Extract the [X, Y] coordinate from the center of the cell holding the provided text.  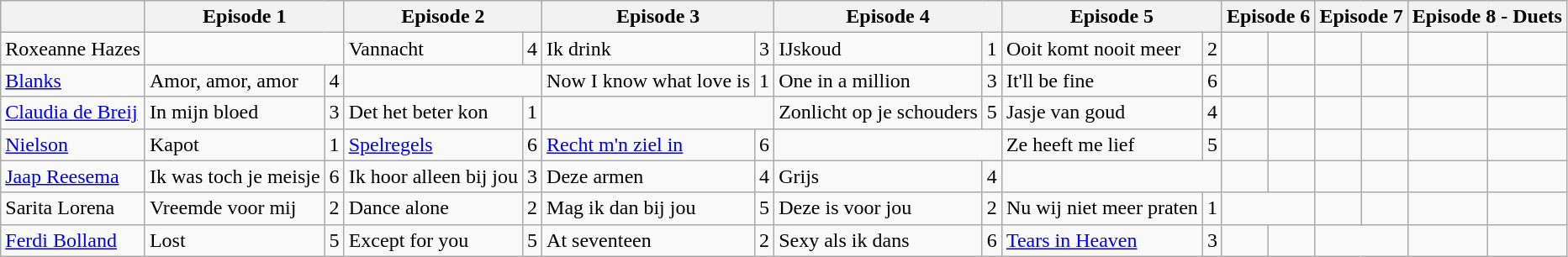
Spelregels [433, 144]
Except for you [433, 240]
Jasje van goud [1101, 113]
Episode 1 [244, 17]
Claudia de Breij [73, 113]
It'll be fine [1101, 81]
Blanks [73, 81]
Dance alone [433, 208]
Recht m'n ziel in [649, 144]
Episode 3 [658, 17]
Mag ik dan bij jou [649, 208]
Now I know what love is [649, 81]
Vreemde voor mij [235, 208]
Det het beter kon [433, 113]
In mijn bloed [235, 113]
Ik was toch je meisje [235, 176]
Ik hoor alleen bij jou [433, 176]
Lost [235, 240]
Nielson [73, 144]
Deze is voor jou [879, 208]
At seventeen [649, 240]
Ik drink [649, 49]
Ooit komt nooit meer [1101, 49]
Jaap Reesema [73, 176]
Amor, amor, amor [235, 81]
Sarita Lorena [73, 208]
Sexy als ik dans [879, 240]
One in a million [879, 81]
Ferdi Bolland [73, 240]
Nu wij niet meer praten [1101, 208]
Vannacht [433, 49]
Episode 2 [442, 17]
IJskoud [879, 49]
Episode 8 - Duets [1486, 17]
Ze heeft me lief [1101, 144]
Episode 5 [1111, 17]
Episode 7 [1361, 17]
Tears in Heaven [1101, 240]
Zonlicht op je schouders [879, 113]
Deze armen [649, 176]
Episode 6 [1268, 17]
Grijs [879, 176]
Kapot [235, 144]
Roxeanne Hazes [73, 49]
Episode 4 [888, 17]
